Return [x, y] of the center of cell containing provided text 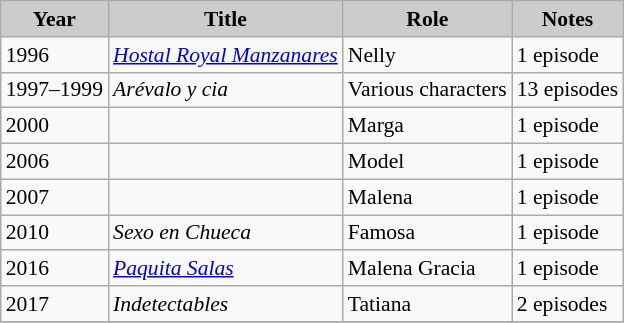
2016 [54, 269]
Arévalo y cia [226, 90]
Year [54, 19]
1997–1999 [54, 90]
2006 [54, 162]
2017 [54, 304]
2007 [54, 197]
Famosa [428, 233]
Nelly [428, 55]
Various characters [428, 90]
Marga [428, 126]
1996 [54, 55]
Indetectables [226, 304]
Malena [428, 197]
Notes [568, 19]
2000 [54, 126]
Model [428, 162]
Hostal Royal Manzanares [226, 55]
2010 [54, 233]
Sexo en Chueca [226, 233]
13 episodes [568, 90]
Title [226, 19]
Role [428, 19]
Tatiana [428, 304]
Paquita Salas [226, 269]
Malena Gracia [428, 269]
2 episodes [568, 304]
